Scan for the cell matching the given text and deliver its (X, Y) coordinate at center. 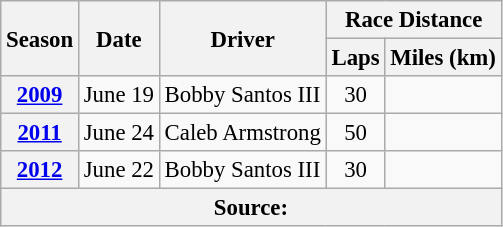
Driver (242, 38)
Caleb Armstrong (242, 133)
50 (356, 133)
2011 (40, 133)
June 22 (118, 170)
Season (40, 38)
June 19 (118, 95)
2012 (40, 170)
Laps (356, 58)
Source: (251, 208)
June 24 (118, 133)
Date (118, 38)
Race Distance (414, 20)
Miles (km) (443, 58)
2009 (40, 95)
